Search for the cell housing the specified text and yield its (x, y) center coordinate. 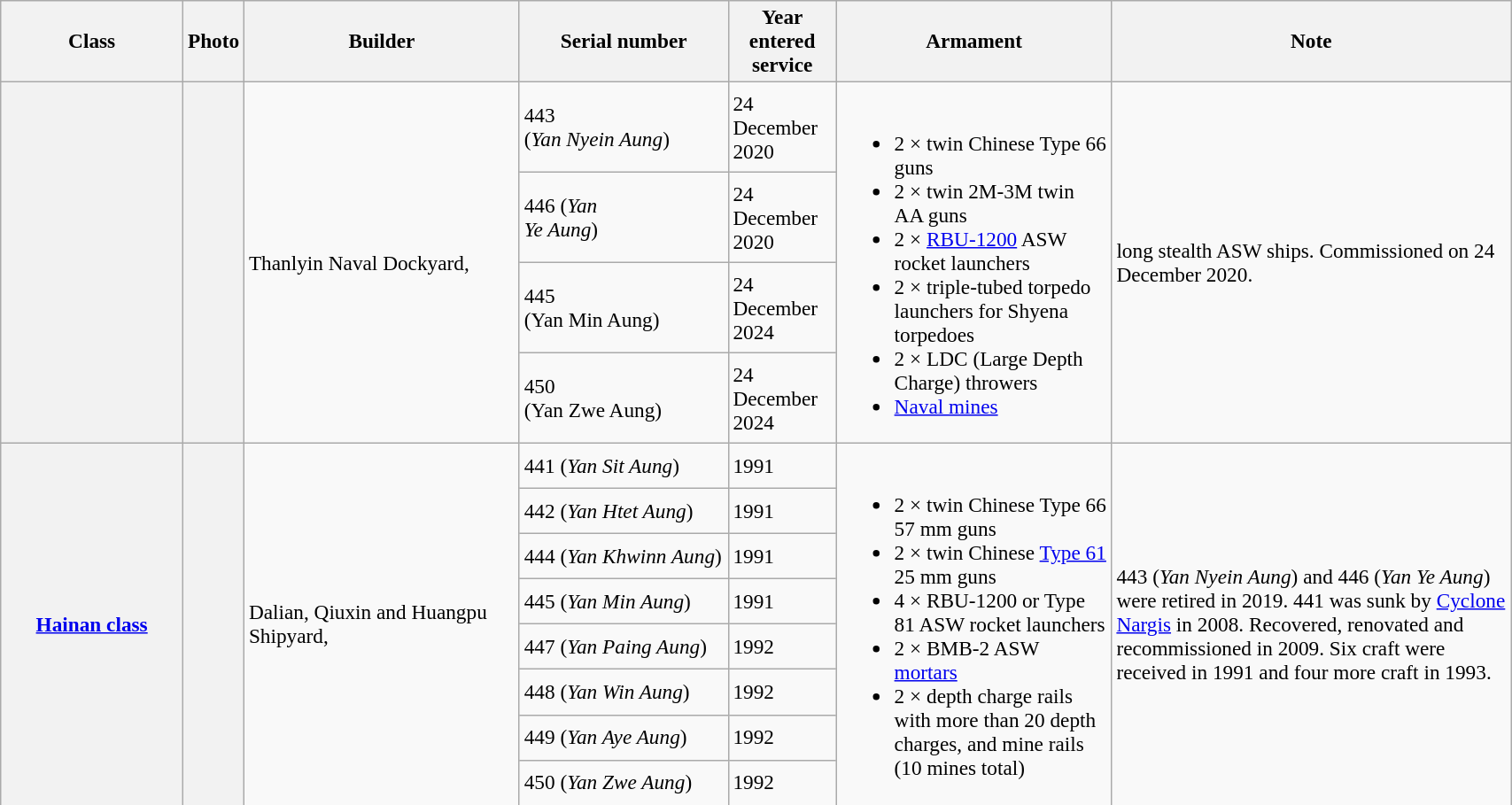
450 (Yan Zwe Aung) (624, 783)
444 (Yan Khwinn Aung) (624, 556)
Hainan class (92, 623)
Class (92, 41)
Note (1311, 41)
Armament (974, 41)
Thanlyin Naval Dockyard, (383, 262)
Dalian, Qiuxin and Huangpu Shipyard, (383, 623)
441 (Yan Sit Aung) (624, 466)
450(Yan Zwe Aung) (624, 398)
Photo (214, 41)
449 (Yan Aye Aung) (624, 737)
447 (Yan Paing Aung) (624, 646)
443(Yan Nyein Aung) (624, 127)
445 (Yan Min Aung) (624, 600)
Year entered service (782, 41)
long stealth ASW ships. Commissioned on 24 December 2020. (1311, 262)
445(Yan Min Aung) (624, 307)
442 (Yan Htet Aung) (624, 510)
448 (Yan Win Aung) (624, 691)
446 (YanYe Aung) (624, 217)
Serial number (624, 41)
Builder (383, 41)
